Capture the cell that displays the provided text and extract its (X, Y) central coordinate. 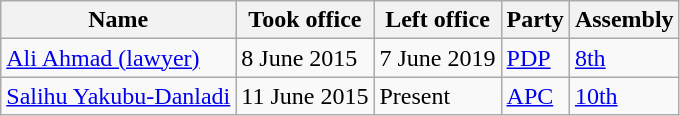
10th (624, 96)
11 June 2015 (305, 96)
Took office (305, 20)
7 June 2019 (438, 58)
8th (624, 58)
Left office (438, 20)
8 June 2015 (305, 58)
APC (535, 96)
Present (438, 96)
Party (535, 20)
Name (118, 20)
PDP (535, 58)
Ali Ahmad (lawyer) (118, 58)
Salihu Yakubu-Danladi (118, 96)
Assembly (624, 20)
